Extract the [x, y] coordinate from the center of the cell holding the provided text.  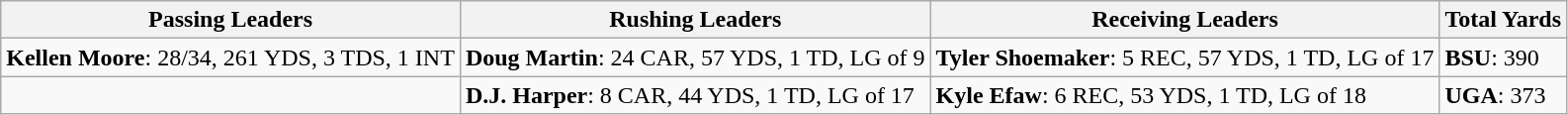
UGA: 373 [1503, 95]
Doug Martin: 24 CAR, 57 YDS, 1 TD, LG of 9 [695, 57]
Receiving Leaders [1184, 20]
Passing Leaders [231, 20]
Tyler Shoemaker: 5 REC, 57 YDS, 1 TD, LG of 17 [1184, 57]
Kellen Moore: 28/34, 261 YDS, 3 TDS, 1 INT [231, 57]
Kyle Efaw: 6 REC, 53 YDS, 1 TD, LG of 18 [1184, 95]
Rushing Leaders [695, 20]
D.J. Harper: 8 CAR, 44 YDS, 1 TD, LG of 17 [695, 95]
BSU: 390 [1503, 57]
Total Yards [1503, 20]
